Determine the (X, Y) coordinate at the center of the cell enclosing the given text.  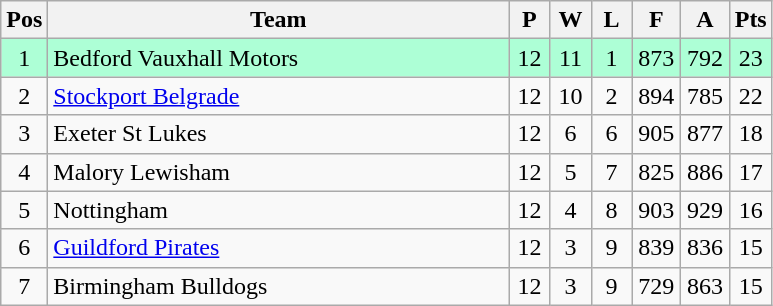
792 (706, 58)
825 (656, 172)
Malory Lewisham (278, 172)
839 (656, 248)
863 (706, 286)
17 (750, 172)
929 (706, 210)
729 (656, 286)
W (570, 20)
Pts (750, 20)
Guildford Pirates (278, 248)
F (656, 20)
894 (656, 96)
11 (570, 58)
836 (706, 248)
Nottingham (278, 210)
22 (750, 96)
886 (706, 172)
A (706, 20)
Birmingham Bulldogs (278, 286)
18 (750, 134)
Team (278, 20)
P (530, 20)
877 (706, 134)
785 (706, 96)
903 (656, 210)
L (612, 20)
23 (750, 58)
Bedford Vauxhall Motors (278, 58)
Pos (24, 20)
16 (750, 210)
Stockport Belgrade (278, 96)
873 (656, 58)
10 (570, 96)
8 (612, 210)
Exeter St Lukes (278, 134)
905 (656, 134)
